Pinpoint the cell where the given text exists, returning its (X, Y) midpoint coordinate. 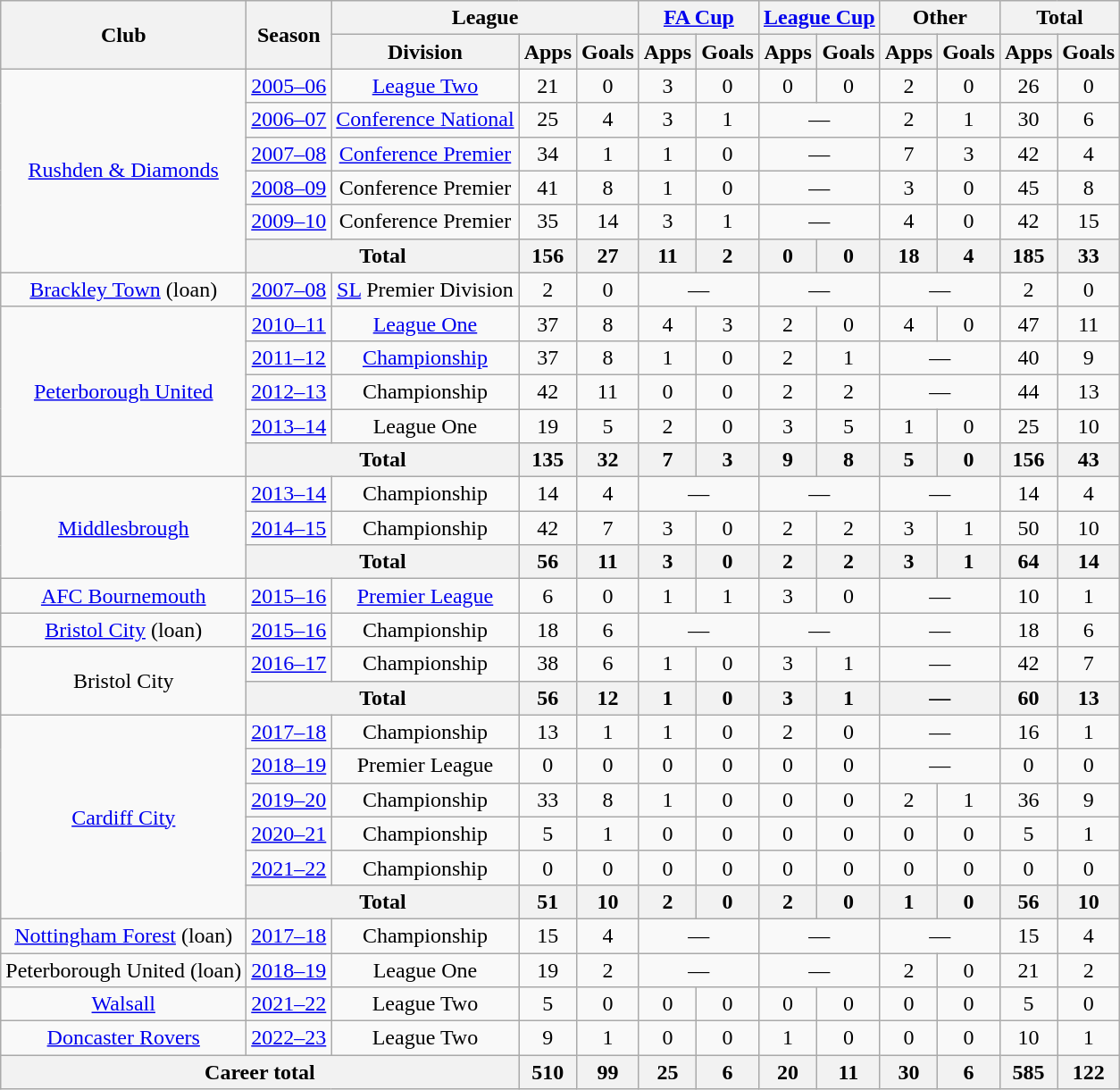
34 (547, 154)
Brackley Town (loan) (123, 289)
135 (547, 460)
47 (1028, 323)
Club (123, 35)
Bristol City (123, 681)
SL Premier Division (425, 289)
Doncaster Rovers (123, 1038)
Conference National (425, 120)
16 (1028, 732)
2010–11 (289, 323)
60 (1028, 698)
Peterborough United (loan) (123, 969)
Middlesbrough (123, 528)
Bristol City (loan) (123, 630)
20 (788, 1072)
AFC Bournemouth (123, 596)
585 (1028, 1072)
2012–13 (289, 391)
50 (1028, 528)
2016–17 (289, 664)
Cardiff City (123, 817)
2022–23 (289, 1038)
2011–12 (289, 357)
2014–15 (289, 528)
44 (1028, 391)
51 (547, 901)
Other (940, 18)
League Cup (819, 18)
99 (608, 1072)
27 (608, 256)
43 (1089, 460)
2008–09 (289, 188)
Nottingham Forest (loan) (123, 935)
35 (547, 222)
45 (1028, 188)
2005–06 (289, 86)
Peterborough United (123, 391)
2019–20 (289, 800)
36 (1028, 800)
2009–10 (289, 222)
41 (547, 188)
38 (547, 664)
185 (1028, 256)
510 (547, 1072)
Career total (260, 1072)
12 (608, 698)
26 (1028, 86)
Division (425, 52)
40 (1028, 357)
League (485, 18)
2020–21 (289, 834)
Season (289, 35)
Walsall (123, 1004)
122 (1089, 1072)
FA Cup (698, 18)
Rushden & Diamonds (123, 171)
64 (1028, 562)
2006–07 (289, 120)
32 (608, 460)
